Detect which cell encompasses the target text, then output its [x, y] center coordinate. 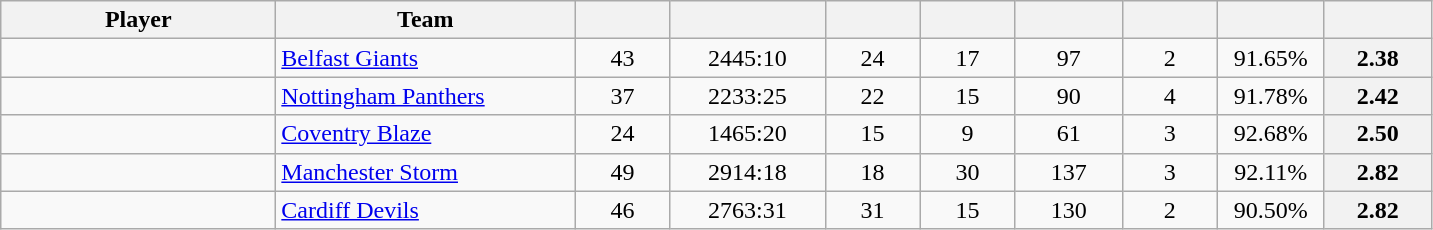
Cardiff Devils [426, 210]
43 [622, 58]
92.11% [1270, 172]
Team [426, 20]
31 [872, 210]
49 [622, 172]
92.68% [1270, 134]
90 [1068, 96]
9 [968, 134]
22 [872, 96]
17 [968, 58]
46 [622, 210]
2763:31 [748, 210]
2.42 [1378, 96]
Nottingham Panthers [426, 96]
91.65% [1270, 58]
130 [1068, 210]
30 [968, 172]
Belfast Giants [426, 58]
2.50 [1378, 134]
1465:20 [748, 134]
Player [138, 20]
97 [1068, 58]
2.38 [1378, 58]
2914:18 [748, 172]
4 [1170, 96]
137 [1068, 172]
2445:10 [748, 58]
91.78% [1270, 96]
18 [872, 172]
37 [622, 96]
Coventry Blaze [426, 134]
Manchester Storm [426, 172]
61 [1068, 134]
90.50% [1270, 210]
2233:25 [748, 96]
